Scan for the cell matching the given text and deliver its (x, y) coordinate at center. 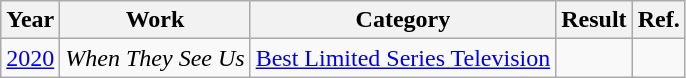
2020 (30, 58)
Work (155, 20)
When They See Us (155, 58)
Category (403, 20)
Year (30, 20)
Result (594, 20)
Ref. (658, 20)
Best Limited Series Television (403, 58)
